Detect which cell encompasses the target text, then output its (x, y) center coordinate. 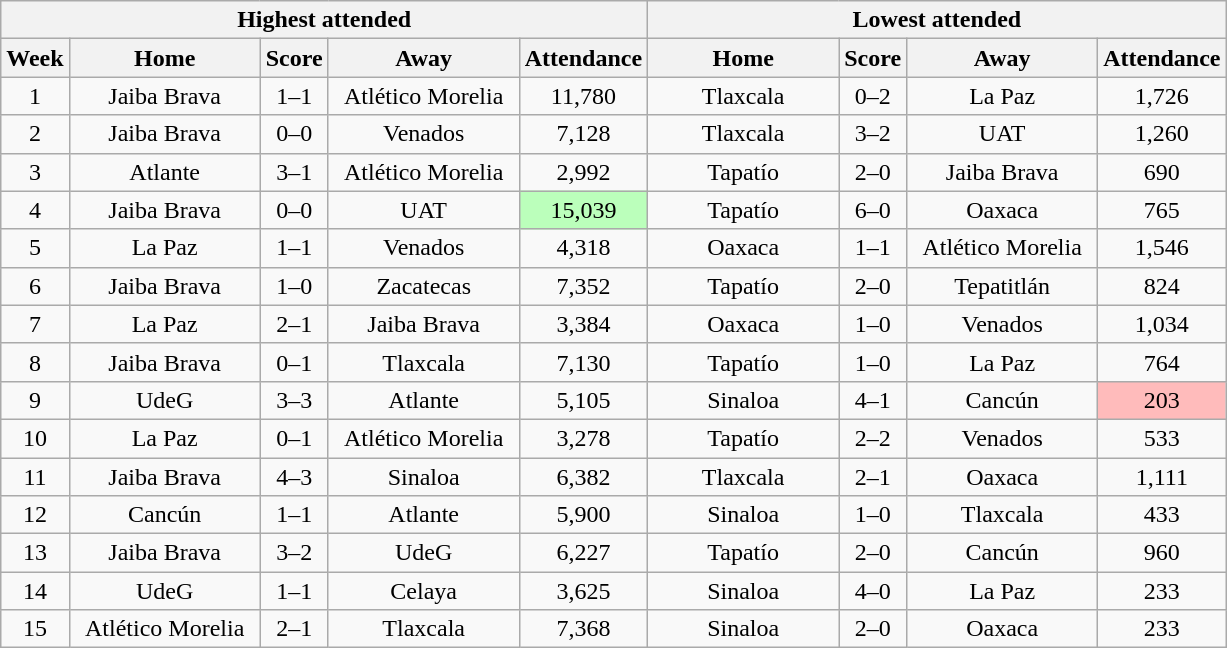
5,105 (583, 400)
6–0 (873, 210)
11,780 (583, 96)
960 (1162, 553)
7,128 (583, 134)
2 (35, 134)
3–1 (294, 172)
765 (1162, 210)
6,227 (583, 553)
1,111 (1162, 477)
4–0 (873, 591)
533 (1162, 438)
5 (35, 248)
Lowest attended (937, 20)
1 (35, 96)
13 (35, 553)
764 (1162, 362)
6,382 (583, 477)
4,318 (583, 248)
0–2 (873, 96)
7,130 (583, 362)
4–1 (873, 400)
3–3 (294, 400)
1,546 (1162, 248)
Week (35, 58)
6 (35, 286)
Highest attended (324, 20)
10 (35, 438)
203 (1162, 400)
4–3 (294, 477)
15,039 (583, 210)
7,368 (583, 629)
Zacatecas (424, 286)
Tepatitlán (1002, 286)
433 (1162, 515)
690 (1162, 172)
12 (35, 515)
824 (1162, 286)
15 (35, 629)
4 (35, 210)
3,625 (583, 591)
1,726 (1162, 96)
3,384 (583, 324)
7 (35, 324)
Celaya (424, 591)
2–2 (873, 438)
14 (35, 591)
1,034 (1162, 324)
3,278 (583, 438)
7,352 (583, 286)
9 (35, 400)
1,260 (1162, 134)
11 (35, 477)
5,900 (583, 515)
8 (35, 362)
3 (35, 172)
2,992 (583, 172)
